Locate the cell with the specified text and output its (X, Y) center coordinate. 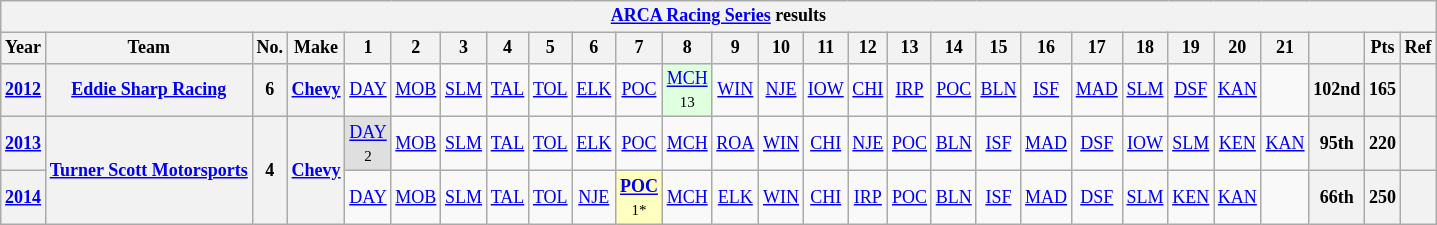
9 (736, 48)
3 (464, 48)
No. (270, 48)
Eddie Sharp Racing (148, 90)
2014 (24, 197)
66th (1337, 197)
19 (1191, 48)
16 (1046, 48)
250 (1383, 197)
21 (1285, 48)
Team (148, 48)
Turner Scott Motorsports (148, 170)
2013 (24, 144)
17 (1096, 48)
102nd (1337, 90)
Year (24, 48)
7 (640, 48)
Make (316, 48)
220 (1383, 144)
1 (368, 48)
2012 (24, 90)
14 (954, 48)
11 (826, 48)
Ref (1418, 48)
20 (1238, 48)
DAY2 (368, 144)
POC1* (640, 197)
5 (550, 48)
2 (416, 48)
13 (910, 48)
12 (868, 48)
ROA (736, 144)
165 (1383, 90)
Pts (1383, 48)
MCH13 (687, 90)
15 (998, 48)
10 (782, 48)
8 (687, 48)
ARCA Racing Series results (718, 16)
18 (1145, 48)
95th (1337, 144)
